Locate the cell with the specified text and output its (X, Y) center coordinate. 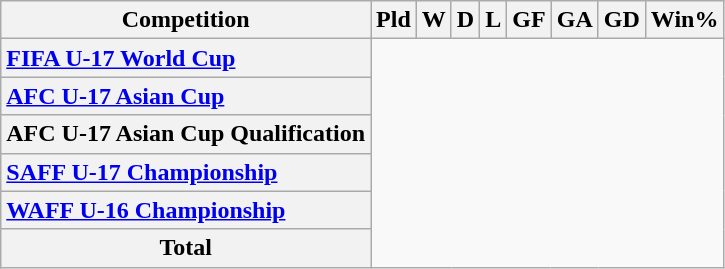
L (494, 20)
D (465, 20)
WAFF U-16 Championship (186, 210)
GF (529, 20)
SAFF U-17 Championship (186, 172)
AFC U-17 Asian Cup Qualification (186, 134)
W (434, 20)
Pld (394, 20)
AFC U-17 Asian Cup (186, 96)
Total (186, 248)
Win% (684, 20)
Competition (186, 20)
GA (574, 20)
FIFA U-17 World Cup (186, 58)
GD (622, 20)
